Locate the cell with the specified text and output its (x, y) center coordinate. 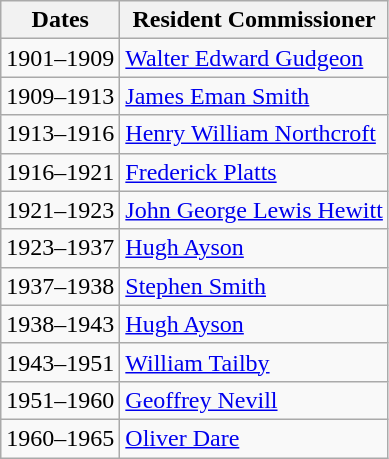
Resident Commissioner (254, 20)
Stephen Smith (254, 286)
1938–1943 (60, 324)
Walter Edward Gudgeon (254, 58)
1909–1913 (60, 96)
1937–1938 (60, 286)
Henry William Northcroft (254, 134)
1923–1937 (60, 248)
1960–1965 (60, 438)
1913–1916 (60, 134)
John George Lewis Hewitt (254, 210)
William Tailby (254, 362)
1943–1951 (60, 362)
James Eman Smith (254, 96)
Frederick Platts (254, 172)
1921–1923 (60, 210)
Dates (60, 20)
1901–1909 (60, 58)
Geoffrey Nevill (254, 400)
1951–1960 (60, 400)
Oliver Dare (254, 438)
1916–1921 (60, 172)
